Return the (X, Y) coordinate for the center point of the cell that contains the specified text.  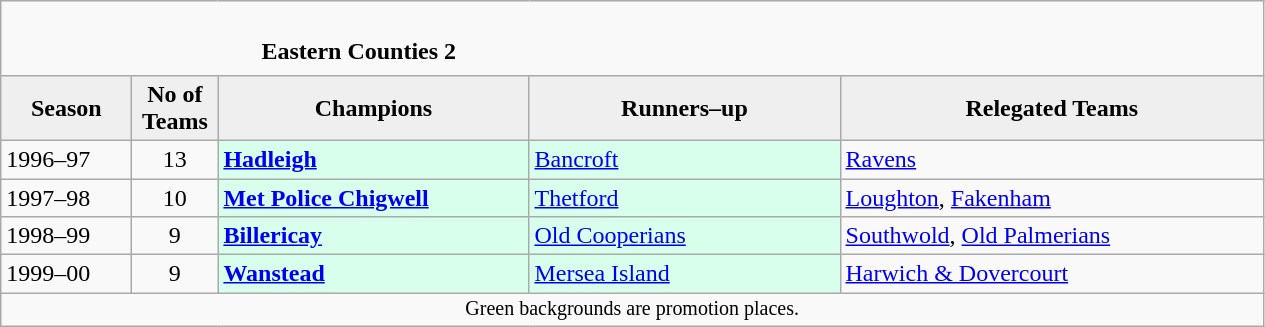
Loughton, Fakenham (1052, 197)
Mersea Island (684, 274)
No of Teams (175, 108)
Wanstead (374, 274)
Thetford (684, 197)
Hadleigh (374, 159)
Champions (374, 108)
Harwich & Dovercourt (1052, 274)
Ravens (1052, 159)
Runners–up (684, 108)
Bancroft (684, 159)
13 (175, 159)
Old Cooperians (684, 236)
1997–98 (66, 197)
1998–99 (66, 236)
1999–00 (66, 274)
Season (66, 108)
Met Police Chigwell (374, 197)
10 (175, 197)
Green backgrounds are promotion places. (632, 310)
1996–97 (66, 159)
Relegated Teams (1052, 108)
Southwold, Old Palmerians (1052, 236)
Billericay (374, 236)
